Find where the given text appears and provide that cell's center as [x, y] coordinate. 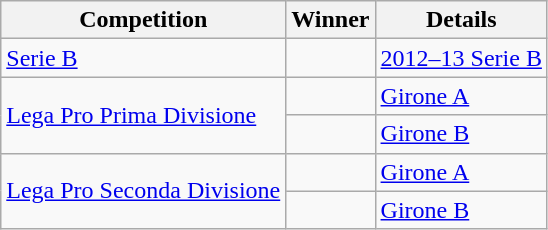
2012–13 Serie B [461, 58]
Serie B [144, 58]
Details [461, 20]
Lega Pro Seconda Divisione [144, 191]
Lega Pro Prima Divisione [144, 115]
Winner [330, 20]
Competition [144, 20]
